Scan for the cell matching the given text and deliver its [X, Y] coordinate at center. 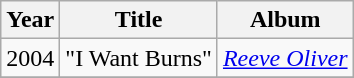
Title [139, 20]
Reeve Oliver [285, 58]
Year [30, 20]
2004 [30, 58]
"I Want Burns" [139, 58]
Album [285, 20]
